For the text-containing cell, return its midpoint in [X, Y] coordinate format. 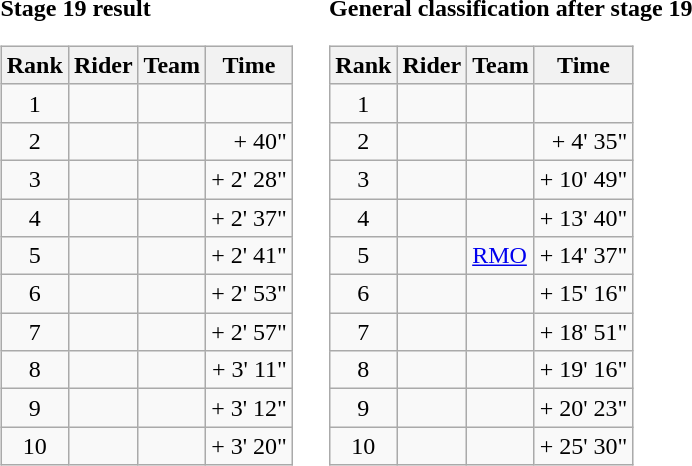
+ 15' 16" [584, 294]
+ 3' 11" [250, 370]
RMO [501, 256]
+ 2' 57" [250, 332]
+ 2' 37" [250, 217]
+ 3' 20" [250, 446]
+ 40" [250, 141]
+ 14' 37" [584, 256]
+ 2' 53" [250, 294]
+ 10' 49" [584, 179]
+ 18' 51" [584, 332]
+ 25' 30" [584, 446]
+ 19' 16" [584, 370]
+ 3' 12" [250, 408]
+ 4' 35" [584, 141]
+ 20' 23" [584, 408]
+ 2' 41" [250, 256]
+ 2' 28" [250, 179]
+ 13' 40" [584, 217]
